Determine the (X, Y) coordinate at the center of the cell enclosing the given text.  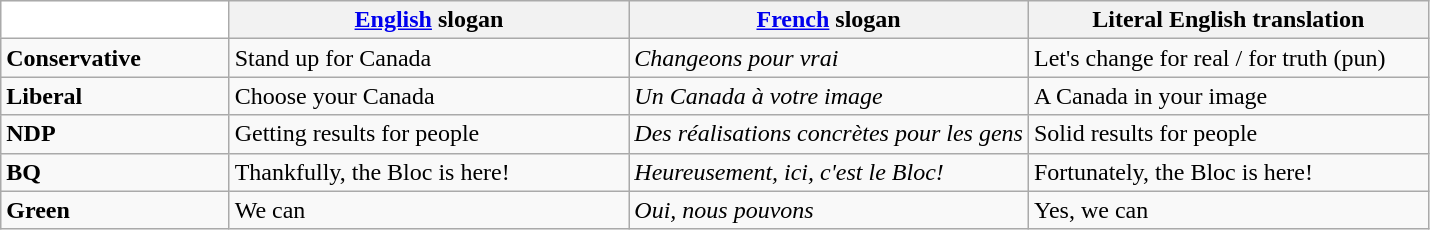
Oui, nous pouvons (829, 210)
We can (429, 210)
Literal English translation (1228, 20)
NDP (115, 134)
Getting results for people (429, 134)
Changeons pour vrai (829, 58)
Fortunately, the Bloc is here! (1228, 172)
Un Canada à votre image (829, 96)
Heureusement, ici, c'est le Bloc! (829, 172)
Green (115, 210)
A Canada in your image (1228, 96)
Yes, we can (1228, 210)
Liberal (115, 96)
BQ (115, 172)
Solid results for people (1228, 134)
French slogan (829, 20)
English slogan (429, 20)
Thankfully, the Bloc is here! (429, 172)
Let's change for real / for truth (pun) (1228, 58)
Des réalisations concrètes pour les gens (829, 134)
Choose your Canada (429, 96)
Stand up for Canada (429, 58)
Conservative (115, 58)
